Search for the cell housing the specified text and yield its (X, Y) center coordinate. 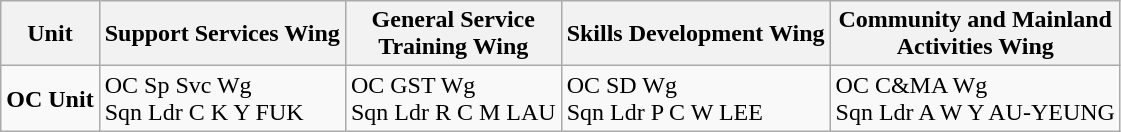
Support Services Wing (222, 34)
General ServiceTraining Wing (453, 34)
Skills Development Wing (696, 34)
Unit (50, 34)
OC SD WgSqn Ldr P C W LEE (696, 98)
OC GST WgSqn Ldr R C M LAU (453, 98)
OC Unit (50, 98)
Community and MainlandActivities Wing (975, 34)
OC Sp Svc WgSqn Ldr C K Y FUK (222, 98)
OC C&MA WgSqn Ldr A W Y AU-YEUNG (975, 98)
